Locate the cell with the specified text and output its [X, Y] center coordinate. 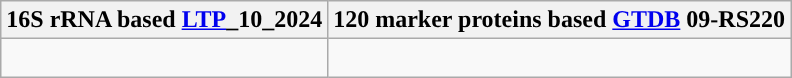
120 marker proteins based GTDB 09-RS220 [560, 20]
16S rRNA based LTP_10_2024 [164, 20]
